Return (x, y) of the center of cell containing provided text 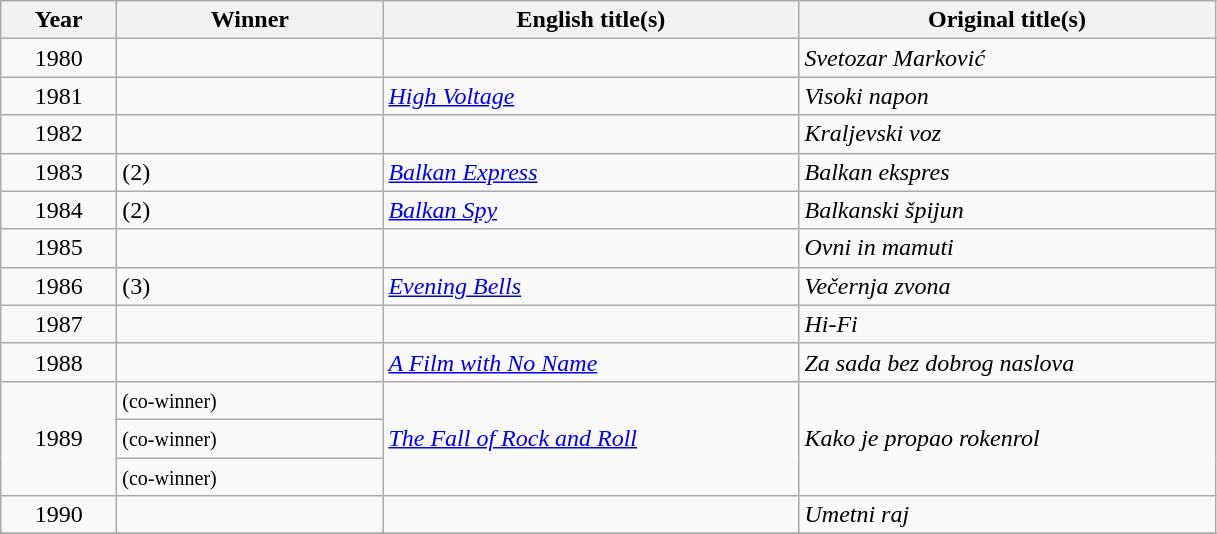
1989 (59, 438)
A Film with No Name (591, 362)
Balkan Spy (591, 210)
Za sada bez dobrog naslova (1007, 362)
1984 (59, 210)
1990 (59, 515)
Winner (250, 20)
1986 (59, 286)
Kraljevski voz (1007, 134)
Evening Bells (591, 286)
1983 (59, 172)
Original title(s) (1007, 20)
Umetni raj (1007, 515)
1985 (59, 248)
Visoki napon (1007, 96)
1982 (59, 134)
Balkanski špijun (1007, 210)
1980 (59, 58)
Balkan Express (591, 172)
Kako je propao rokenrol (1007, 438)
Ovni in mamuti (1007, 248)
Večernja zvona (1007, 286)
Year (59, 20)
Svetozar Marković (1007, 58)
Hi-Fi (1007, 324)
1988 (59, 362)
English title(s) (591, 20)
1987 (59, 324)
Balkan ekspres (1007, 172)
The Fall of Rock and Roll (591, 438)
High Voltage (591, 96)
1981 (59, 96)
(3) (250, 286)
